Determine the [x, y] coordinate at the center of the cell enclosing the given text.  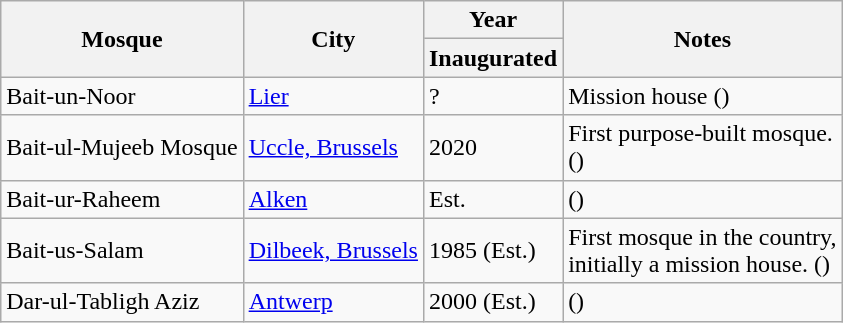
Mosque [122, 39]
Bait-us-Salam [122, 250]
Lier [333, 96]
Inaugurated [492, 58]
First purpose-built mosque.() [702, 148]
City [333, 39]
Bait-ur-Raheem [122, 199]
Uccle, Brussels [333, 148]
Bait-ul-Mujeeb Mosque [122, 148]
First mosque in the country,initially a mission house. () [702, 250]
2000 (Est.) [492, 302]
Notes [702, 39]
Mission house () [702, 96]
Dilbeek, Brussels [333, 250]
Bait-un-Noor [122, 96]
? [492, 96]
Alken [333, 199]
1985 (Est.) [492, 250]
Dar-ul-Tabligh Aziz [122, 302]
Antwerp [333, 302]
Year [492, 20]
Est. [492, 199]
2020 [492, 148]
